Search for the cell housing the specified text and yield its [x, y] center coordinate. 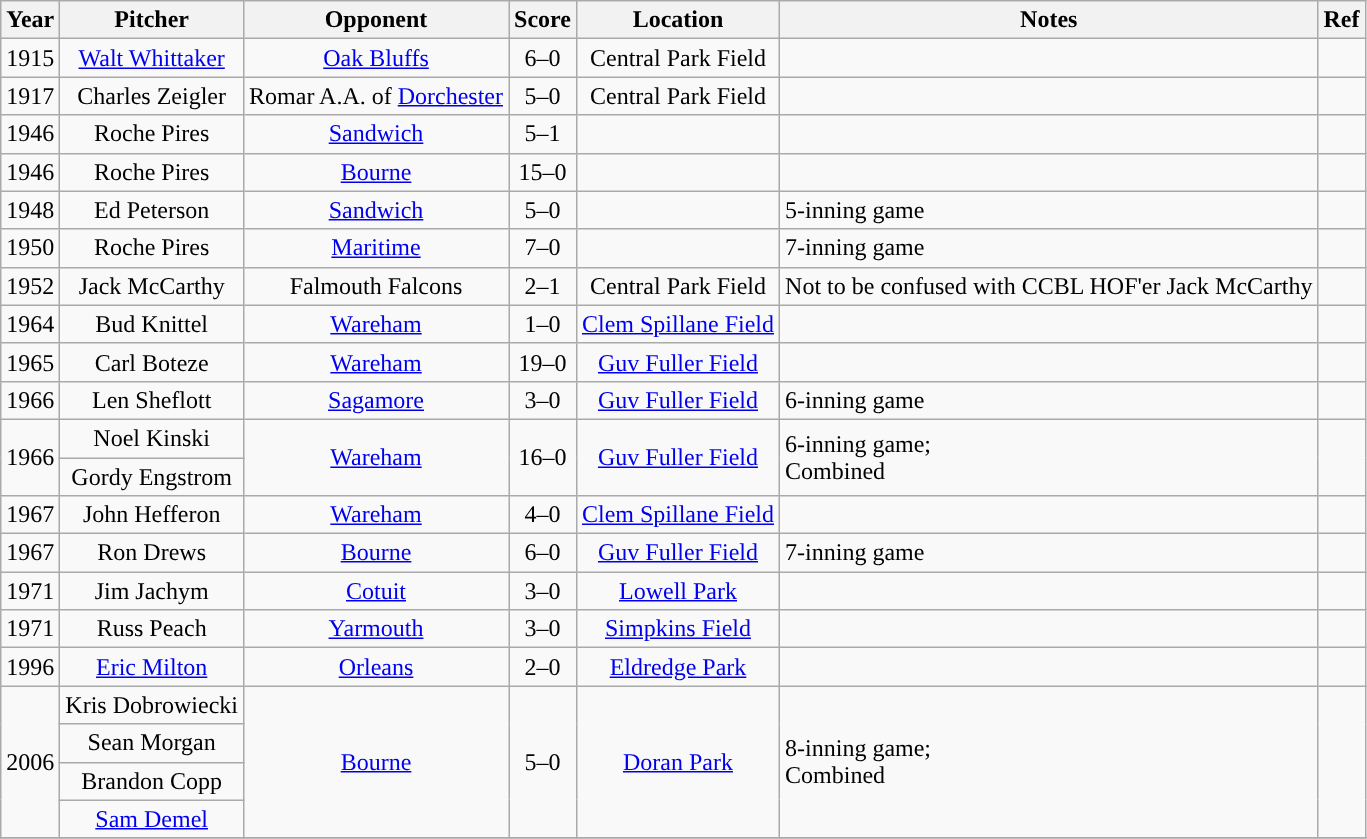
Sam Demel [152, 819]
Oak Bluffs [376, 58]
2–0 [543, 667]
Len Sheflott [152, 400]
1965 [30, 362]
1964 [30, 324]
Location [678, 20]
Kris Dobrowiecki [152, 705]
16–0 [543, 457]
Ref [1342, 20]
1996 [30, 667]
Charles Zeigler [152, 96]
1952 [30, 286]
Carl Boteze [152, 362]
Ron Drews [152, 553]
Falmouth Falcons [376, 286]
2–1 [543, 286]
1950 [30, 248]
Jack McCarthy [152, 286]
1–0 [543, 324]
4–0 [543, 515]
1915 [30, 58]
Year [30, 20]
Bud Knittel [152, 324]
Yarmouth [376, 629]
Eldredge Park [678, 667]
Brandon Copp [152, 781]
Maritime [376, 248]
19–0 [543, 362]
Walt Whittaker [152, 58]
Lowell Park [678, 591]
8-inning game; Combined [1049, 762]
Noel Kinski [152, 438]
Score [543, 20]
Romar A.A. of Dorchester [376, 96]
Eric Milton [152, 667]
Cotuit [376, 591]
Doran Park [678, 762]
Sean Morgan [152, 743]
Simpkins Field [678, 629]
Sagamore [376, 400]
1917 [30, 96]
Pitcher [152, 20]
7–0 [543, 248]
Ed Peterson [152, 210]
Orleans [376, 667]
Notes [1049, 20]
Russ Peach [152, 629]
6-inning game [1049, 400]
6-inning game;Combined [1049, 457]
5-inning game [1049, 210]
2006 [30, 762]
Gordy Engstrom [152, 477]
5–1 [543, 134]
John Hefferon [152, 515]
Not to be confused with CCBL HOF'er Jack McCarthy [1049, 286]
15–0 [543, 172]
Opponent [376, 20]
1948 [30, 210]
Jim Jachym [152, 591]
